Scan for the cell matching the given text and deliver its [x, y] coordinate at center. 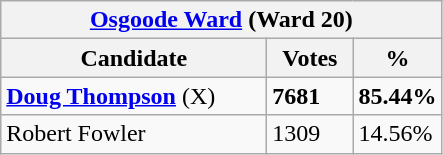
Candidate [134, 58]
Robert Fowler [134, 134]
% [398, 58]
7681 [310, 96]
85.44% [398, 96]
Osgoode Ward (Ward 20) [222, 20]
Doug Thompson (X) [134, 96]
1309 [310, 134]
Votes [310, 58]
14.56% [398, 134]
